Identify which cell holds the provided text, then report its [X, Y] central coordinate. 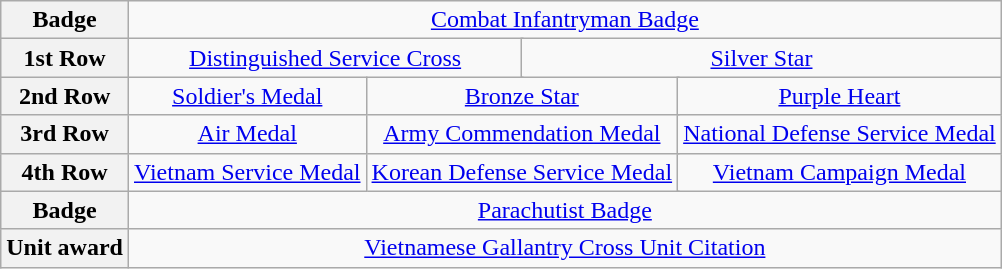
Silver Star [762, 58]
3rd Row [65, 134]
Soldier's Medal [247, 96]
Vietnam Campaign Medal [840, 172]
Parachutist Badge [564, 210]
Combat Infantryman Badge [564, 20]
2nd Row [65, 96]
Air Medal [247, 134]
Army Commendation Medal [522, 134]
Unit award [65, 248]
National Defense Service Medal [840, 134]
Vietnamese Gallantry Cross Unit Citation [564, 248]
Bronze Star [522, 96]
Korean Defense Service Medal [522, 172]
Purple Heart [840, 96]
Vietnam Service Medal [247, 172]
4th Row [65, 172]
1st Row [65, 58]
Distinguished Service Cross [324, 58]
